Detect which cell encompasses the target text, then output its [X, Y] center coordinate. 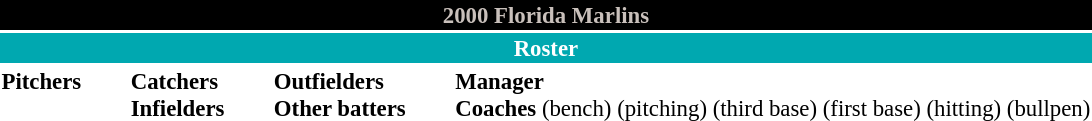
2000 Florida Marlins [546, 15]
Roster [546, 48]
